Return [X, Y] of the center of cell containing provided text 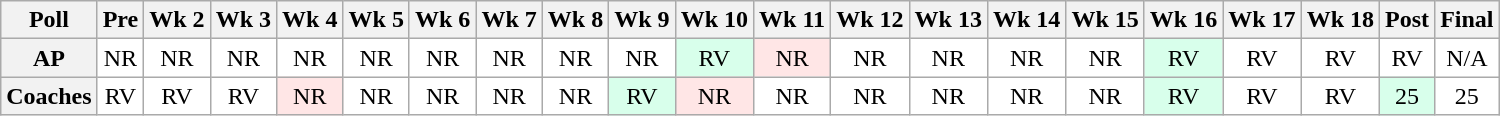
AP [49, 58]
Wk 7 [509, 20]
Wk 3 [243, 20]
Wk 13 [948, 20]
Wk 14 [1026, 20]
Wk 8 [575, 20]
Wk 12 [870, 20]
Coaches [49, 96]
Pre [120, 20]
Wk 2 [177, 20]
Wk 6 [442, 20]
Wk 17 [1262, 20]
Final [1467, 20]
Wk 16 [1183, 20]
Wk 11 [792, 20]
Wk 18 [1340, 20]
N/A [1467, 58]
Wk 5 [376, 20]
Post [1408, 20]
Wk 15 [1105, 20]
Wk 9 [642, 20]
Wk 10 [714, 20]
Wk 4 [310, 20]
Poll [49, 20]
